Detect which cell encompasses the target text, then output its [X, Y] center coordinate. 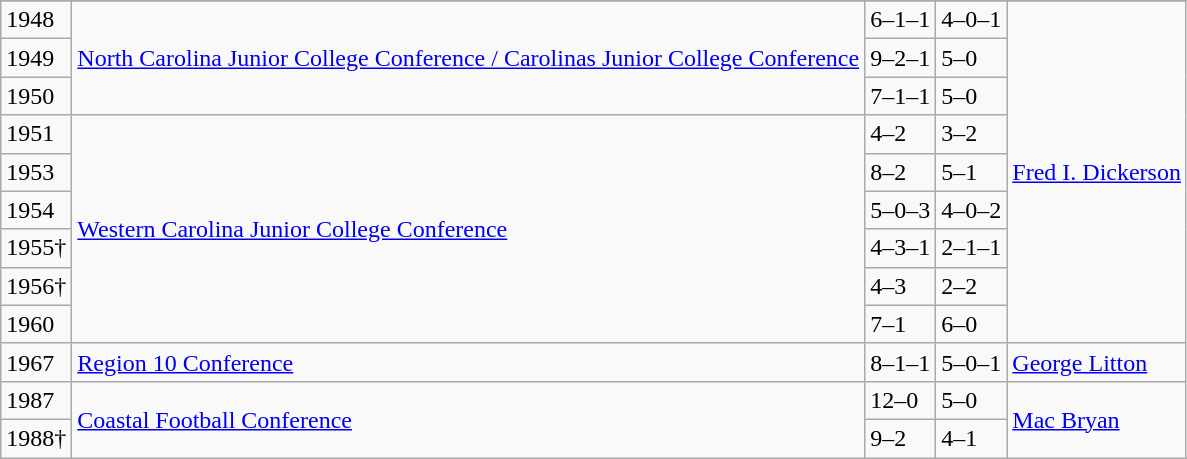
1948 [36, 20]
4–3–1 [900, 248]
8–1–1 [900, 362]
4–2 [900, 134]
1951 [36, 134]
5–1 [972, 172]
9–2 [900, 438]
5–0–1 [972, 362]
2–1–1 [972, 248]
9–2–1 [900, 58]
Region 10 Conference [468, 362]
6–0 [972, 324]
12–0 [900, 400]
1955† [36, 248]
8–2 [900, 172]
2–2 [972, 286]
7–1–1 [900, 96]
1988† [36, 438]
1954 [36, 210]
1960 [36, 324]
1950 [36, 96]
7–1 [900, 324]
4–1 [972, 438]
6–1–1 [900, 20]
Fred I. Dickerson [1097, 172]
Mac Bryan [1097, 419]
4–0–2 [972, 210]
1967 [36, 362]
4–0–1 [972, 20]
5–0–3 [900, 210]
1949 [36, 58]
1987 [36, 400]
4–3 [900, 286]
North Carolina Junior College Conference / Carolinas Junior College Conference [468, 58]
Western Carolina Junior College Conference [468, 229]
1953 [36, 172]
1956† [36, 286]
3–2 [972, 134]
Coastal Football Conference [468, 419]
George Litton [1097, 362]
